Determine the (x, y) coordinate at the center of the cell enclosing the given text.  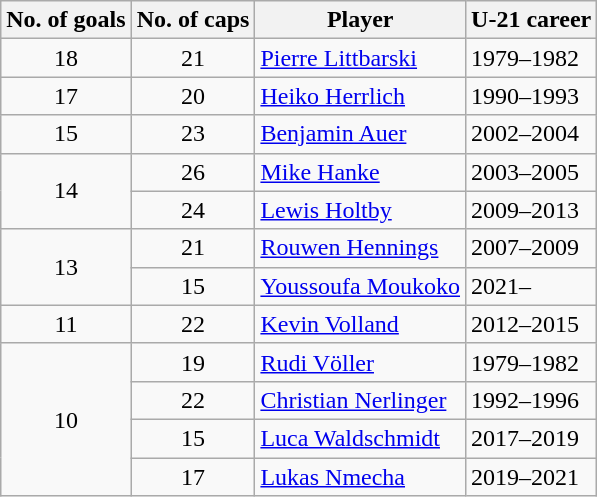
U-21 career (532, 20)
14 (66, 191)
No. of goals (66, 20)
24 (193, 210)
Youssoufa Moukoko (360, 286)
26 (193, 172)
Lewis Holtby (360, 210)
2021– (532, 286)
Christian Nerlinger (360, 400)
Mike Hanke (360, 172)
Luca Waldschmidt (360, 438)
Rudi Völler (360, 362)
23 (193, 134)
Kevin Volland (360, 324)
Heiko Herrlich (360, 96)
Player (360, 20)
10 (66, 419)
No. of caps (193, 20)
18 (66, 58)
2002–2004 (532, 134)
1990–1993 (532, 96)
2017–2019 (532, 438)
Lukas Nmecha (360, 477)
2003–2005 (532, 172)
2012–2015 (532, 324)
19 (193, 362)
2019–2021 (532, 477)
1992–1996 (532, 400)
20 (193, 96)
2009–2013 (532, 210)
2007–2009 (532, 248)
13 (66, 267)
Rouwen Hennings (360, 248)
11 (66, 324)
Benjamin Auer (360, 134)
Pierre Littbarski (360, 58)
